Return [x, y] of the center of cell containing provided text 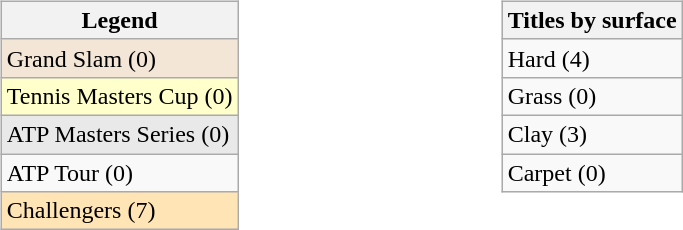
Clay (3) [592, 134]
ATP Tour (0) [120, 173]
ATP Masters Series (0) [120, 134]
Tennis Masters Cup (0) [120, 96]
Grand Slam (0) [120, 58]
Titles by surface [592, 20]
Hard (4) [592, 58]
Carpet (0) [592, 173]
Legend [120, 20]
Challengers (7) [120, 211]
Grass (0) [592, 96]
